Pinpoint the cell where the given text exists, returning its [X, Y] midpoint coordinate. 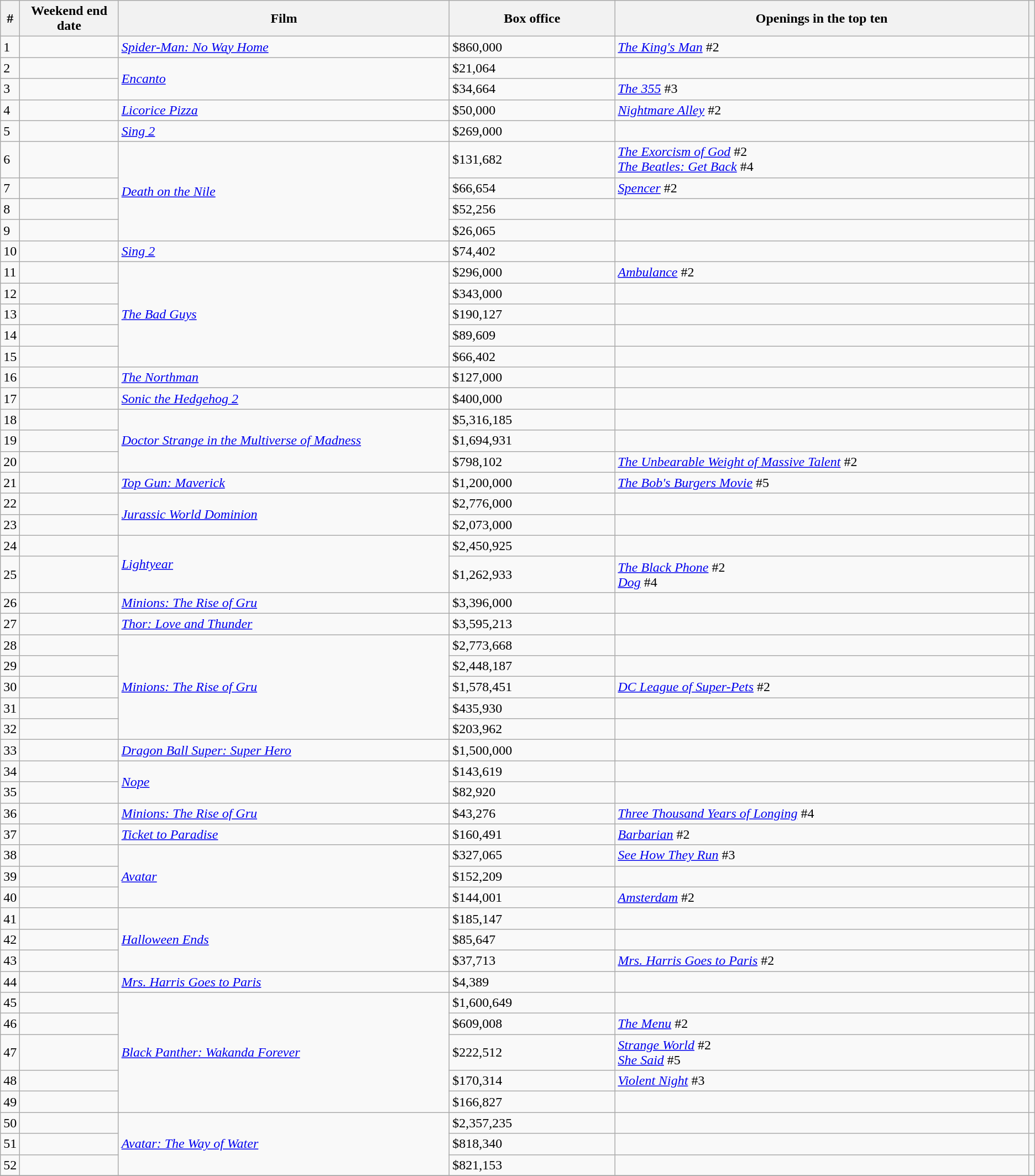
The 355 #3 [822, 89]
$144,001 [532, 897]
42 [10, 939]
$185,147 [532, 918]
11 [10, 272]
Death on the Nile [284, 191]
Film [284, 19]
$609,008 [532, 1024]
Three Thousand Years of Longing #4 [822, 813]
$166,827 [532, 1102]
Top Gun: Maverick [284, 483]
30 [10, 687]
$222,512 [532, 1053]
$2,450,925 [532, 546]
46 [10, 1024]
$82,920 [532, 792]
Dragon Ball Super: Super Hero [284, 750]
23 [10, 525]
Spider-Man: No Way Home [284, 47]
19 [10, 441]
28 [10, 645]
13 [10, 315]
Weekend end date [69, 19]
$296,000 [532, 272]
$152,209 [532, 876]
41 [10, 918]
$269,000 [532, 131]
51 [10, 1144]
$1,500,000 [532, 750]
Avatar: The Way of Water [284, 1144]
$798,102 [532, 462]
Avatar [284, 876]
The Exorcism of God #2The Beatles: Get Back #4 [822, 159]
10 [10, 251]
$203,962 [532, 729]
38 [10, 855]
Thor: Love and Thunder [284, 624]
# [10, 19]
Encanto [284, 79]
$2,776,000 [532, 504]
$1,200,000 [532, 483]
$2,073,000 [532, 525]
$21,064 [532, 68]
$4,389 [532, 981]
50 [10, 1123]
Halloween Ends [284, 939]
39 [10, 876]
Jurassic World Dominion [284, 514]
$860,000 [532, 47]
20 [10, 462]
Openings in the top ten [822, 19]
7 [10, 188]
Ambulance #2 [822, 272]
$74,402 [532, 251]
Strange World #2She Said #5 [822, 1053]
Nightmare Alley #2 [822, 110]
$435,930 [532, 708]
$85,647 [532, 939]
14 [10, 336]
The Black Phone #2Dog #4 [822, 574]
3 [10, 89]
6 [10, 159]
Barbarian #2 [822, 834]
40 [10, 897]
See How They Run #3 [822, 855]
$160,491 [532, 834]
25 [10, 574]
Lightyear [284, 564]
$400,000 [532, 399]
$143,619 [532, 771]
Box office [532, 19]
$43,276 [532, 813]
$1,578,451 [532, 687]
43 [10, 960]
Ticket to Paradise [284, 834]
$1,694,931 [532, 441]
$66,402 [532, 357]
35 [10, 792]
The Northman [284, 378]
The Bob's Burgers Movie #5 [822, 483]
$37,713 [532, 960]
$131,682 [532, 159]
22 [10, 504]
$1,262,933 [532, 574]
$1,600,649 [532, 1003]
18 [10, 420]
8 [10, 209]
The Unbearable Weight of Massive Talent #2 [822, 462]
45 [10, 1003]
24 [10, 546]
34 [10, 771]
29 [10, 666]
4 [10, 110]
Mrs. Harris Goes to Paris [284, 981]
2 [10, 68]
52 [10, 1165]
49 [10, 1102]
37 [10, 834]
$190,127 [532, 315]
$52,256 [532, 209]
$50,000 [532, 110]
$170,314 [532, 1081]
9 [10, 230]
26 [10, 603]
16 [10, 378]
DC League of Super-Pets #2 [822, 687]
Sonic the Hedgehog 2 [284, 399]
47 [10, 1053]
$327,065 [532, 855]
Black Panther: Wakanda Forever [284, 1053]
Amsterdam #2 [822, 897]
32 [10, 729]
36 [10, 813]
$3,396,000 [532, 603]
The King's Man #2 [822, 47]
$66,654 [532, 188]
5 [10, 131]
1 [10, 47]
15 [10, 357]
31 [10, 708]
Licorice Pizza [284, 110]
Violent Night #3 [822, 1081]
44 [10, 981]
Nope [284, 782]
$89,609 [532, 336]
The Bad Guys [284, 314]
$34,664 [532, 89]
$2,773,668 [532, 645]
$821,153 [532, 1165]
$26,065 [532, 230]
12 [10, 294]
$2,448,187 [532, 666]
21 [10, 483]
Spencer #2 [822, 188]
Mrs. Harris Goes to Paris #2 [822, 960]
$3,595,213 [532, 624]
$127,000 [532, 378]
The Menu #2 [822, 1024]
48 [10, 1081]
$818,340 [532, 1144]
$343,000 [532, 294]
17 [10, 399]
33 [10, 750]
$2,357,235 [532, 1123]
27 [10, 624]
Doctor Strange in the Multiverse of Madness [284, 441]
$5,316,185 [532, 420]
